Determine the [X, Y] coordinate at the center of the cell enclosing the given text.  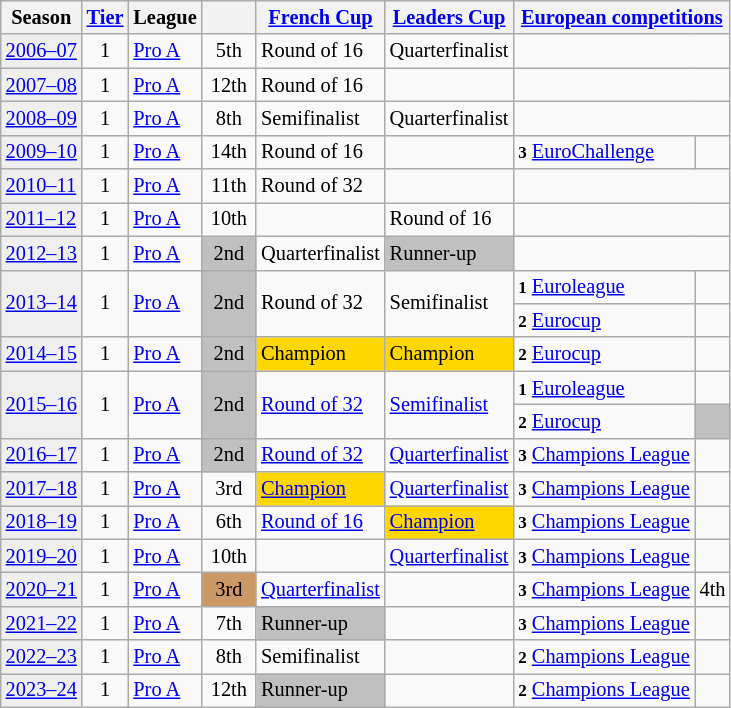
2010–11 [42, 186]
2009–10 [42, 152]
Season [42, 17]
Tier [106, 17]
5th [230, 51]
2016–17 [42, 455]
2011–12 [42, 219]
European competitions [622, 17]
2023–24 [42, 690]
League [164, 17]
11th [230, 186]
3 EuroChallenge [604, 152]
2020–21 [42, 589]
2006–07 [42, 51]
6th [230, 522]
14th [230, 152]
4th [713, 589]
2008–09 [42, 118]
2022–23 [42, 657]
Leaders Cup [450, 17]
2018–19 [42, 522]
2007–08 [42, 85]
2021–22 [42, 623]
2013–14 [42, 304]
2015–16 [42, 404]
2014–15 [42, 354]
French Cup [320, 17]
2019–20 [42, 556]
2017–18 [42, 489]
2012–13 [42, 253]
7th [230, 623]
